Identify which cell holds the provided text, then report its [x, y] central coordinate. 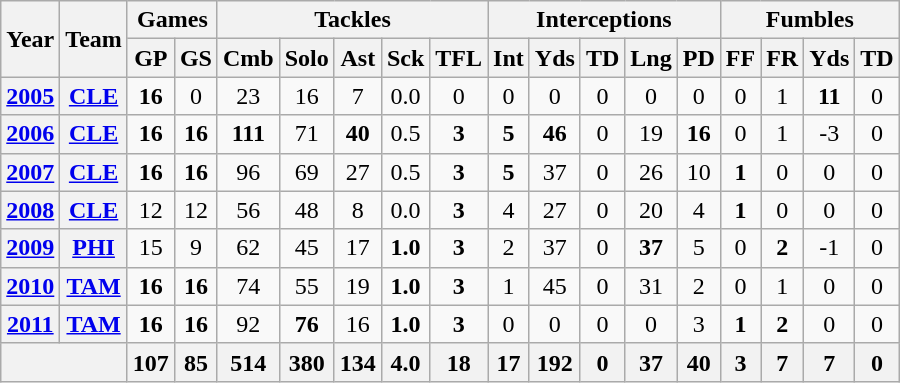
FF [740, 58]
Year [30, 39]
GS [196, 58]
Games [172, 20]
85 [196, 362]
26 [651, 172]
76 [306, 324]
74 [248, 286]
Interceptions [604, 20]
96 [248, 172]
380 [306, 362]
55 [306, 286]
Team [94, 39]
4.0 [405, 362]
2005 [30, 96]
2011 [30, 324]
134 [358, 362]
107 [150, 362]
56 [248, 210]
Tackles [352, 20]
10 [698, 172]
2007 [30, 172]
Int [509, 58]
2006 [30, 134]
-1 [830, 248]
2008 [30, 210]
GP [150, 58]
Solo [306, 58]
Sck [405, 58]
31 [651, 286]
Lng [651, 58]
8 [358, 210]
46 [554, 134]
18 [459, 362]
Fumbles [810, 20]
11 [830, 96]
62 [248, 248]
48 [306, 210]
FR [782, 58]
Ast [358, 58]
PHI [94, 248]
92 [248, 324]
69 [306, 172]
2009 [30, 248]
15 [150, 248]
514 [248, 362]
23 [248, 96]
20 [651, 210]
2010 [30, 286]
9 [196, 248]
PD [698, 58]
111 [248, 134]
Cmb [248, 58]
-3 [830, 134]
192 [554, 362]
71 [306, 134]
TFL [459, 58]
